Search for the cell housing the specified text and yield its [x, y] center coordinate. 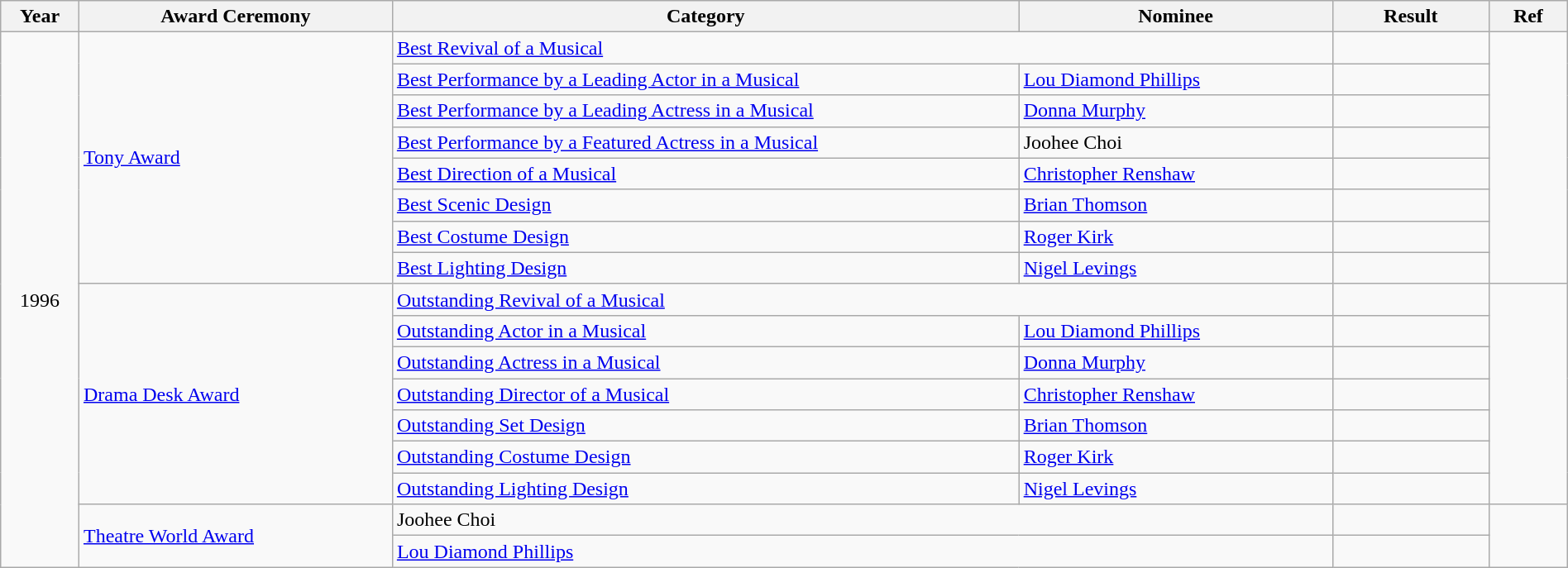
Outstanding Revival of a Musical [862, 299]
Best Direction of a Musical [705, 174]
Outstanding Actor in a Musical [705, 331]
Theatre World Award [235, 536]
Outstanding Actress in a Musical [705, 362]
Best Performance by a Leading Actress in a Musical [705, 111]
Outstanding Set Design [705, 426]
Year [40, 17]
Best Revival of a Musical [862, 48]
Outstanding Lighting Design [705, 489]
Best Lighting Design [705, 268]
Result [1411, 17]
Best Performance by a Featured Actress in a Musical [705, 142]
Best Performance by a Leading Actor in a Musical [705, 79]
Drama Desk Award [235, 394]
Outstanding Costume Design [705, 457]
Best Costume Design [705, 236]
1996 [40, 299]
Award Ceremony [235, 17]
Ref [1528, 17]
Category [705, 17]
Nominee [1176, 17]
Outstanding Director of a Musical [705, 394]
Best Scenic Design [705, 205]
Tony Award [235, 158]
